For the text-containing cell, return its midpoint in (x, y) coordinate format. 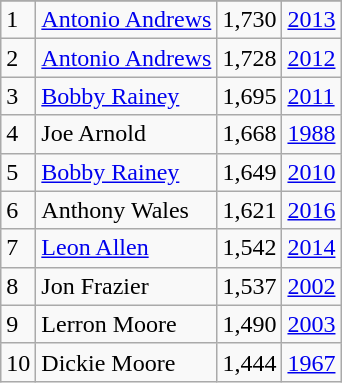
1,444 (250, 362)
Anthony Wales (126, 210)
2016 (312, 210)
2 (18, 58)
2014 (312, 248)
1967 (312, 362)
2002 (312, 286)
6 (18, 210)
Joe Arnold (126, 134)
10 (18, 362)
1,649 (250, 172)
1,695 (250, 96)
1,542 (250, 248)
2013 (312, 20)
Lerron Moore (126, 324)
Jon Frazier (126, 286)
2012 (312, 58)
1 (18, 20)
9 (18, 324)
2003 (312, 324)
2010 (312, 172)
1,621 (250, 210)
Dickie Moore (126, 362)
2011 (312, 96)
1,490 (250, 324)
1988 (312, 134)
1,668 (250, 134)
1,728 (250, 58)
4 (18, 134)
7 (18, 248)
3 (18, 96)
8 (18, 286)
5 (18, 172)
Leon Allen (126, 248)
1,730 (250, 20)
1,537 (250, 286)
